Detect which cell encompasses the target text, then output its [x, y] center coordinate. 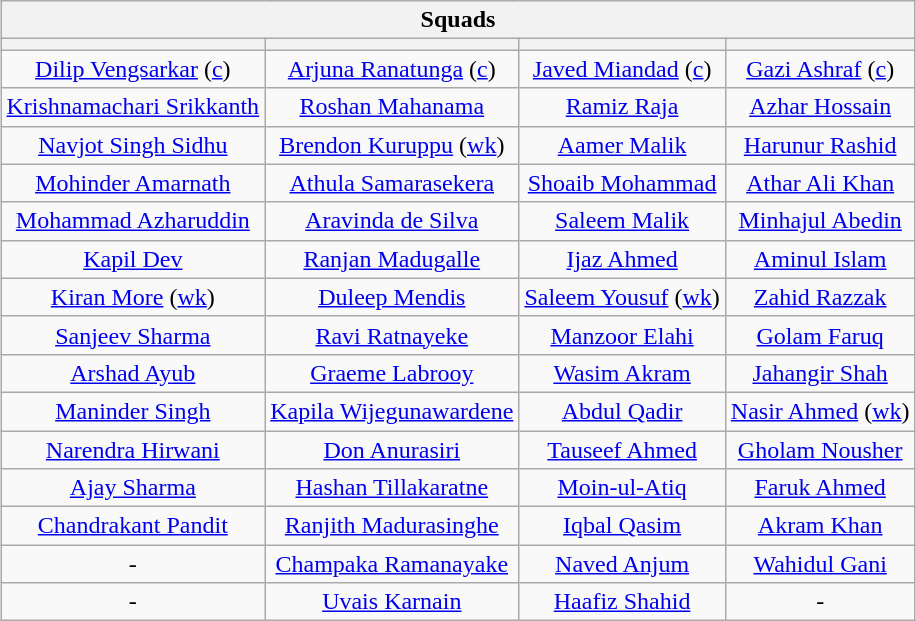
Navjot Singh Sidhu [133, 145]
Wahidul Gani [820, 564]
Duleep Mendis [392, 297]
Ranjan Madugalle [392, 259]
Saleem Malik [622, 221]
Moin-ul-Atiq [622, 488]
Ijaz Ahmed [622, 259]
Hashan Tillakaratne [392, 488]
Ranjith Madurasinghe [392, 526]
Uvais Karnain [392, 602]
Akram Khan [820, 526]
Don Anurasiri [392, 449]
Chandrakant Pandit [133, 526]
Faruk Ahmed [820, 488]
Brendon Kuruppu (wk) [392, 145]
Harunur Rashid [820, 145]
Kapil Dev [133, 259]
Golam Faruq [820, 335]
Narendra Hirwani [133, 449]
Graeme Labrooy [392, 373]
Jahangir Shah [820, 373]
Athar Ali Khan [820, 183]
Kapila Wijegunawardene [392, 411]
Tauseef Ahmed [622, 449]
Maninder Singh [133, 411]
Haafiz Shahid [622, 602]
Sanjeev Sharma [133, 335]
Abdul Qadir [622, 411]
Ravi Ratnayeke [392, 335]
Javed Miandad (c) [622, 69]
Nasir Ahmed (wk) [820, 411]
Ramiz Raja [622, 107]
Champaka Ramanayake [392, 564]
Wasim Akram [622, 373]
Naved Anjum [622, 564]
Azhar Hossain [820, 107]
Gholam Nousher [820, 449]
Arjuna Ranatunga (c) [392, 69]
Aravinda de Silva [392, 221]
Aminul Islam [820, 259]
Saleem Yousuf (wk) [622, 297]
Kiran More (wk) [133, 297]
Arshad Ayub [133, 373]
Aamer Malik [622, 145]
Dilip Vengsarkar (c) [133, 69]
Athula Samarasekera [392, 183]
Iqbal Qasim [622, 526]
Squads [458, 20]
Minhajul Abedin [820, 221]
Manzoor Elahi [622, 335]
Roshan Mahanama [392, 107]
Mohinder Amarnath [133, 183]
Gazi Ashraf (c) [820, 69]
Mohammad Azharuddin [133, 221]
Shoaib Mohammad [622, 183]
Zahid Razzak [820, 297]
Ajay Sharma [133, 488]
Krishnamachari Srikkanth [133, 107]
